Output the (X, Y) coordinate of the center of the cell containing the given text.  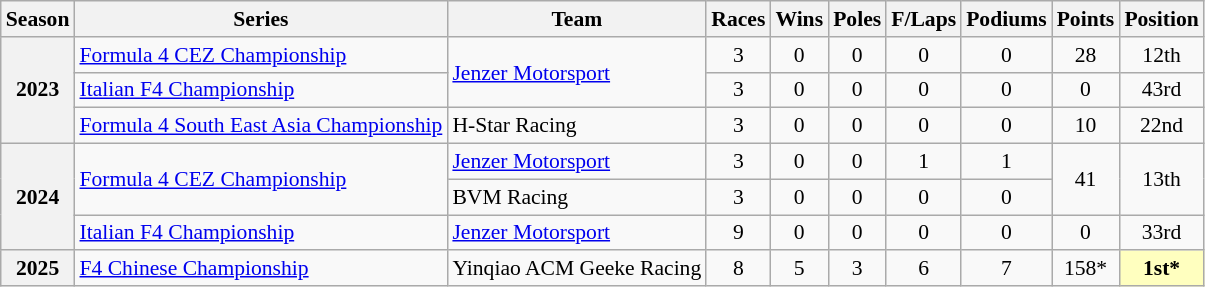
Races (738, 19)
10 (1086, 126)
2023 (38, 90)
7 (1006, 269)
Position (1161, 19)
2024 (38, 198)
F4 Chinese Championship (260, 269)
6 (924, 269)
Team (576, 19)
12th (1161, 55)
5 (799, 269)
158* (1086, 269)
Formula 4 South East Asia Championship (260, 126)
Yinqiao ACM Geeke Racing (576, 269)
41 (1086, 180)
Podiums (1006, 19)
43rd (1161, 90)
Wins (799, 19)
13th (1161, 180)
1st* (1161, 269)
Season (38, 19)
H-Star Racing (576, 126)
33rd (1161, 233)
BVM Racing (576, 197)
F/Laps (924, 19)
Poles (857, 19)
22nd (1161, 126)
9 (738, 233)
28 (1086, 55)
2025 (38, 269)
8 (738, 269)
Points (1086, 19)
Series (260, 19)
